Provide the [x, y] coordinate of the cell's center where the given text is located.  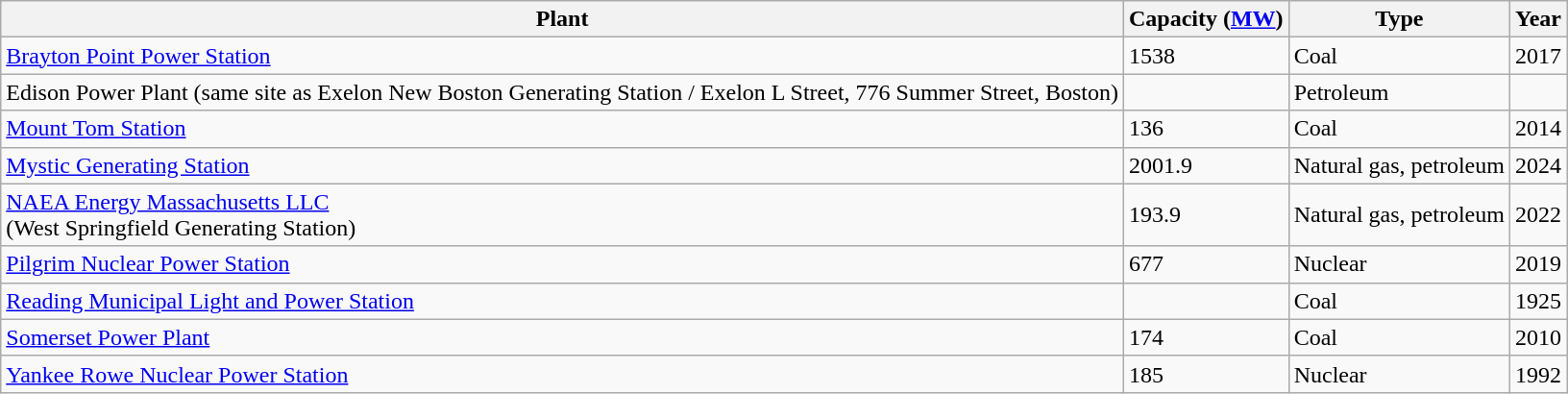
136 [1206, 129]
2017 [1537, 56]
2024 [1537, 165]
1992 [1537, 374]
2010 [1537, 337]
2022 [1537, 215]
Petroleum [1399, 92]
Capacity (MW) [1206, 19]
Reading Municipal Light and Power Station [563, 301]
Pilgrim Nuclear Power Station [563, 264]
2014 [1537, 129]
Somerset Power Plant [563, 337]
Edison Power Plant (same site as Exelon New Boston Generating Station / Exelon L Street, 776 Summer Street, Boston) [563, 92]
2001.9 [1206, 165]
Year [1537, 19]
Yankee Rowe Nuclear Power Station [563, 374]
677 [1206, 264]
1538 [1206, 56]
Mystic Generating Station [563, 165]
Brayton Point Power Station [563, 56]
Plant [563, 19]
Mount Tom Station [563, 129]
1925 [1537, 301]
193.9 [1206, 215]
185 [1206, 374]
2019 [1537, 264]
Type [1399, 19]
NAEA Energy Massachusetts LLC(West Springfield Generating Station) [563, 215]
174 [1206, 337]
